Detect which cell encompasses the target text, then output its [x, y] center coordinate. 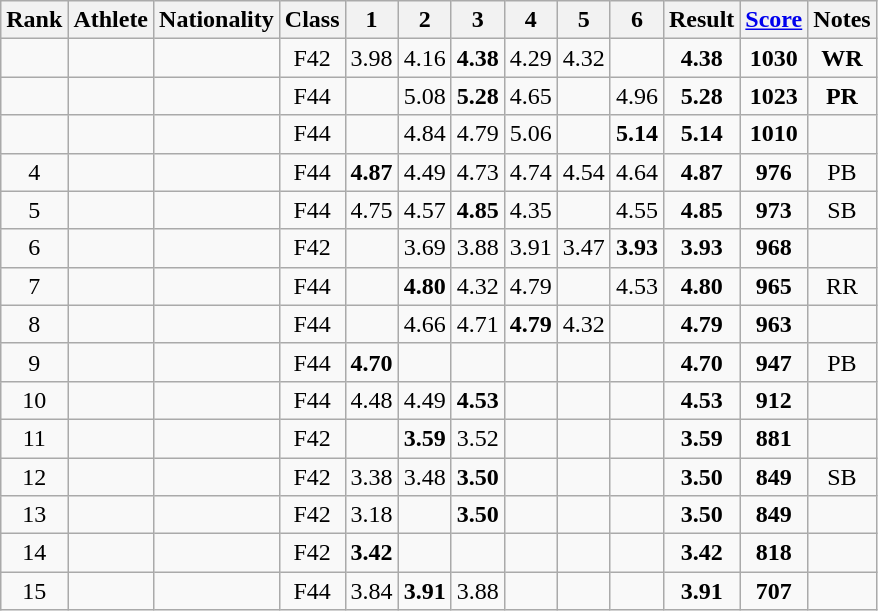
1 [372, 20]
707 [774, 591]
818 [774, 553]
963 [774, 324]
3.18 [372, 515]
3.38 [372, 477]
3.52 [478, 438]
1010 [774, 134]
4.73 [478, 172]
3.69 [424, 248]
12 [34, 477]
976 [774, 172]
1030 [774, 58]
4.64 [636, 172]
4.29 [530, 58]
7 [34, 286]
14 [34, 553]
4.35 [530, 210]
11 [34, 438]
Result [701, 20]
4.48 [372, 400]
WR [842, 58]
9 [34, 362]
965 [774, 286]
1023 [774, 96]
973 [774, 210]
10 [34, 400]
4.84 [424, 134]
947 [774, 362]
4.74 [530, 172]
4.57 [424, 210]
912 [774, 400]
15 [34, 591]
5.08 [424, 96]
PR [842, 96]
3.48 [424, 477]
4.65 [530, 96]
3.98 [372, 58]
4.16 [424, 58]
4.71 [478, 324]
Nationality [217, 20]
881 [774, 438]
968 [774, 248]
3.84 [372, 591]
4.75 [372, 210]
4.55 [636, 210]
Rank [34, 20]
Class [312, 20]
4.96 [636, 96]
3 [478, 20]
4.66 [424, 324]
3.47 [584, 248]
Score [774, 20]
2 [424, 20]
Notes [842, 20]
RR [842, 286]
5.06 [530, 134]
13 [34, 515]
4.54 [584, 172]
Athlete [111, 20]
8 [34, 324]
